Pinpoint the cell where the given text exists, returning its [x, y] midpoint coordinate. 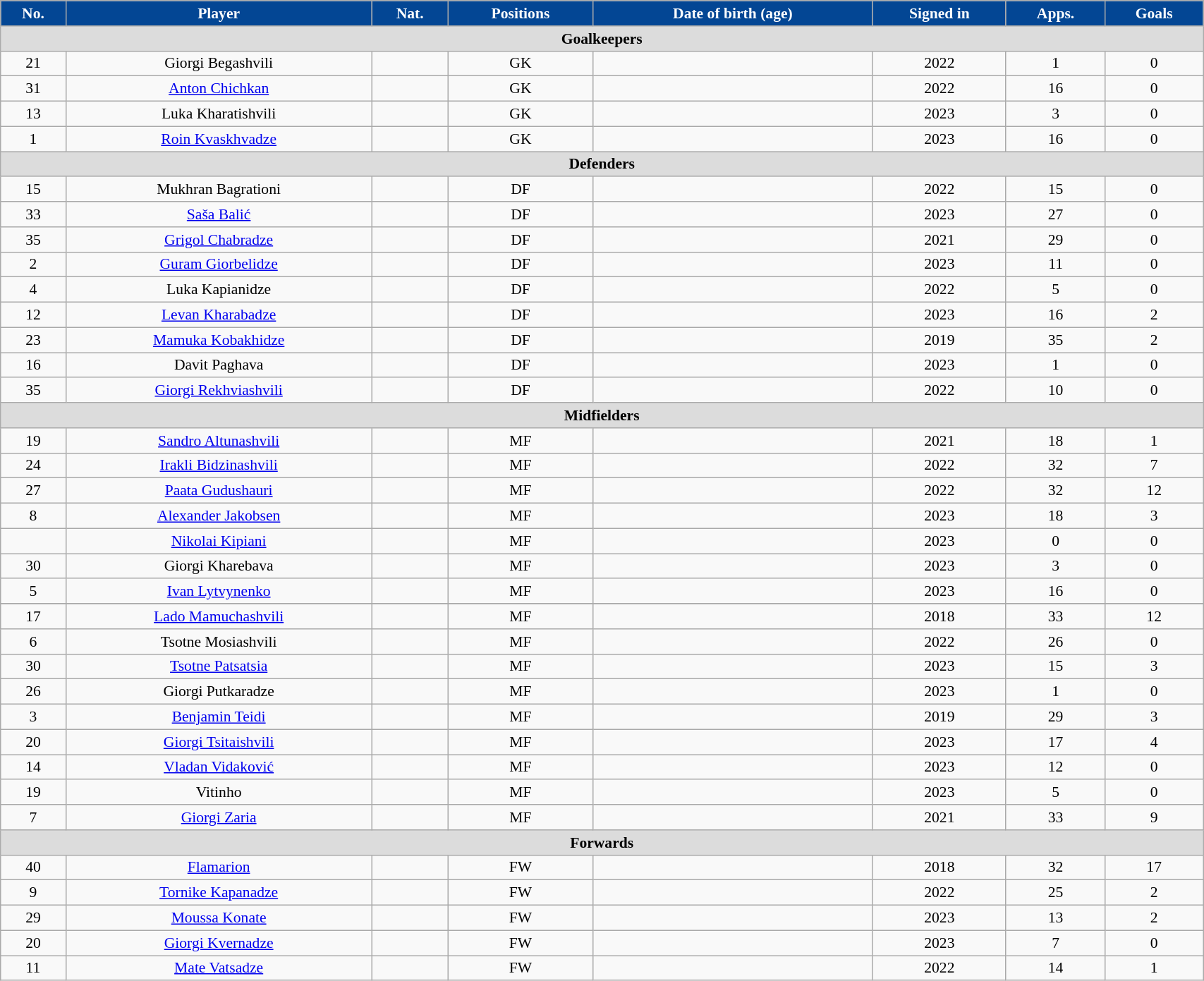
Levan Kharabadze [219, 315]
Tsotne Patsatsia [219, 666]
Vitinho [219, 793]
Guram Giorbelidze [219, 264]
Alexander Jakobsen [219, 516]
Mamuka Kobakhidze [219, 340]
Signed in [940, 13]
Paata Gudushauri [219, 491]
Irakli Bidzinashvili [219, 465]
24 [33, 465]
Luka Kharatishvili [219, 114]
Positions [521, 13]
Davit Paghava [219, 365]
Nikolai Kipiani [219, 541]
Giorgi Kharebava [219, 566]
23 [33, 340]
Giorgi Putkaradze [219, 692]
Tornike Kapanadze [219, 893]
8 [33, 516]
Vladan Vidaković [219, 767]
Player [219, 13]
21 [33, 63]
Apps. [1055, 13]
Giorgi Zaria [219, 817]
Giorgi Rekhviashvili [219, 391]
Flamarion [219, 867]
25 [1055, 893]
Giorgi Kvernadze [219, 943]
Moussa Konate [219, 918]
No. [33, 13]
Goals [1154, 13]
Forwards [602, 843]
Nat. [410, 13]
Giorgi Tsitaishvili [219, 742]
Saša Balić [219, 214]
6 [33, 642]
31 [33, 89]
Tsotne Mosiashvili [219, 642]
Roin Kvaskhvadze [219, 139]
10 [1055, 391]
40 [33, 867]
Anton Chichkan [219, 89]
Mate Vatsadze [219, 968]
Goalkeepers [602, 39]
Grigol Chabradze [219, 240]
Ivan Lytvynenko [219, 592]
Sandro Altunashvili [219, 441]
Mukhran Bagrationi [219, 190]
Benjamin Teidi [219, 717]
Luka Kapianidze [219, 290]
Midfielders [602, 415]
Date of birth (age) [732, 13]
Defenders [602, 164]
Giorgi Begashvili [219, 63]
Lado Mamuchashvili [219, 616]
